Determine the [X, Y] coordinate at the center of the cell enclosing the given text.  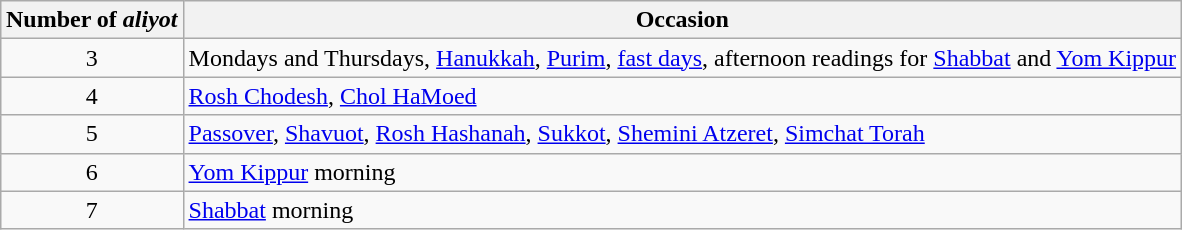
Passover, Shavuot, Rosh Hashanah, Sukkot, Shemini Atzeret, Simchat Torah [682, 134]
Rosh Chodesh, Chol HaMoed [682, 96]
6 [92, 172]
Occasion [682, 20]
Shabbat morning [682, 210]
Yom Kippur morning [682, 172]
4 [92, 96]
3 [92, 58]
Mondays and Thursdays, Hanukkah, Purim, fast days, afternoon readings for Shabbat and Yom Kippur [682, 58]
7 [92, 210]
Number of aliyot [92, 20]
5 [92, 134]
